Search for the cell housing the specified text and yield its (x, y) center coordinate. 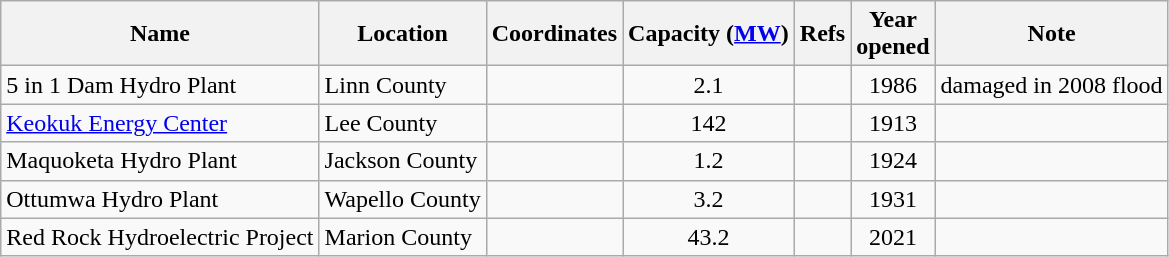
1913 (893, 123)
Keokuk Energy Center (160, 123)
Name (160, 34)
Wapello County (402, 199)
Linn County (402, 85)
Coordinates (554, 34)
Note (1052, 34)
3.2 (709, 199)
1924 (893, 161)
2.1 (709, 85)
43.2 (709, 237)
Marion County (402, 237)
142 (709, 123)
1986 (893, 85)
5 in 1 Dam Hydro Plant (160, 85)
damaged in 2008 flood (1052, 85)
Location (402, 34)
Yearopened (893, 34)
Refs (822, 34)
Ottumwa Hydro Plant (160, 199)
Red Rock Hydroelectric Project (160, 237)
Maquoketa Hydro Plant (160, 161)
1931 (893, 199)
Jackson County (402, 161)
Lee County (402, 123)
2021 (893, 237)
Capacity (MW) (709, 34)
1.2 (709, 161)
